From the cell containing the given text, extract its center point as [x, y] coordinate. 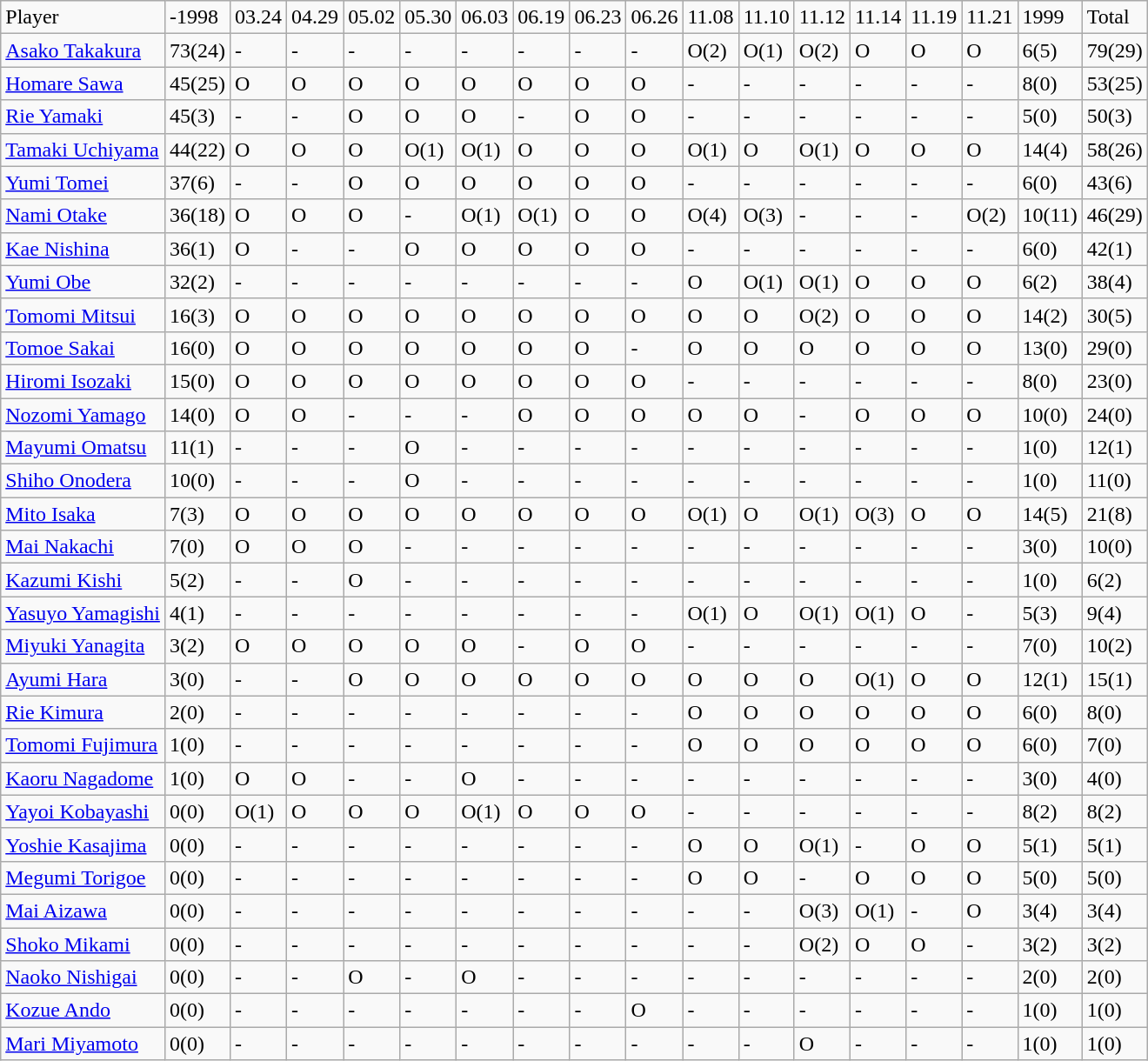
Kazumi Kishi [83, 580]
Naoko Nishigai [83, 978]
Yoshie Kasajima [83, 844]
11.12 [822, 17]
16(0) [197, 348]
Ayumi Hara [83, 679]
11.10 [766, 17]
05.30 [428, 17]
5(2) [197, 580]
Megumi Torigoe [83, 877]
46(29) [1115, 216]
14(0) [197, 415]
Mai Nakachi [83, 547]
Asako Takakura [83, 50]
36(18) [197, 216]
Tamaki Uchiyama [83, 150]
06.03 [485, 17]
15(0) [197, 381]
Kaoru Nagadome [83, 778]
Miyuki Yanagita [83, 646]
11.21 [990, 17]
Rie Yamaki [83, 117]
Total [1115, 17]
11.19 [934, 17]
03.24 [257, 17]
10(11) [1050, 216]
Tomomi Fujimura [83, 745]
50(3) [1115, 117]
16(3) [197, 315]
5(3) [1050, 613]
Mai Aizawa [83, 911]
-1998 [197, 17]
04.29 [315, 17]
11(0) [1115, 481]
06.23 [598, 17]
Nozomi Yamago [83, 415]
36(1) [197, 249]
73(24) [197, 50]
Tomomi Mitsui [83, 315]
Mayumi Omatsu [83, 448]
14(4) [1050, 150]
44(22) [197, 150]
Yumi Tomei [83, 183]
14(2) [1050, 315]
06.26 [654, 17]
O(4) [711, 216]
10(2) [1115, 646]
32(2) [197, 282]
Mari Miyamoto [83, 1044]
58(26) [1115, 150]
42(1) [1115, 249]
15(1) [1115, 679]
9(4) [1115, 613]
Yayoi Kobayashi [83, 811]
7(3) [197, 514]
Kozue Ando [83, 1011]
Nami Otake [83, 216]
Yasuyo Yamagishi [83, 613]
11(1) [197, 448]
38(4) [1115, 282]
13(0) [1050, 348]
37(6) [197, 183]
Yumi Obe [83, 282]
79(29) [1115, 50]
Shiho Onodera [83, 481]
Kae Nishina [83, 249]
30(5) [1115, 315]
11.08 [711, 17]
05.02 [372, 17]
45(3) [197, 117]
Hiromi Isozaki [83, 381]
21(8) [1115, 514]
4(1) [197, 613]
Homare Sawa [83, 83]
Rie Kimura [83, 712]
53(25) [1115, 83]
4(0) [1115, 778]
06.19 [541, 17]
45(25) [197, 83]
Shoko Mikami [83, 944]
Player [83, 17]
1999 [1050, 17]
14(5) [1050, 514]
11.14 [878, 17]
43(6) [1115, 183]
24(0) [1115, 415]
29(0) [1115, 348]
Mito Isaka [83, 514]
6(5) [1050, 50]
Tomoe Sakai [83, 348]
23(0) [1115, 381]
